Detect which cell encompasses the target text, then output its (X, Y) center coordinate. 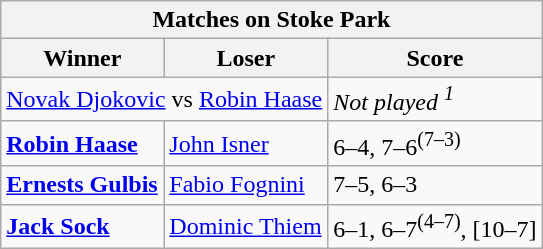
7–5, 6–3 (435, 185)
Winner (82, 58)
6–4, 7–6(7–3) (435, 144)
6–1, 6–7(4–7), [10–7] (435, 226)
Ernests Gulbis (82, 185)
Novak Djokovic vs Robin Haase (164, 100)
Dominic Thiem (246, 226)
Loser (246, 58)
Jack Sock (82, 226)
John Isner (246, 144)
Robin Haase (82, 144)
Not played 1 (435, 100)
Matches on Stoke Park (272, 20)
Score (435, 58)
Fabio Fognini (246, 185)
